For the text-containing cell, return its midpoint in [x, y] coordinate format. 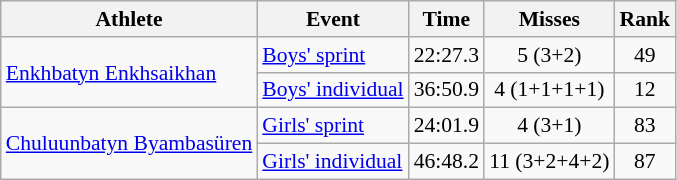
5 (3+2) [549, 55]
87 [646, 162]
83 [646, 126]
36:50.9 [446, 90]
Boys' sprint [332, 55]
Athlete [130, 19]
Girls' sprint [332, 126]
4 (3+1) [549, 126]
46:48.2 [446, 162]
11 (3+2+4+2) [549, 162]
Event [332, 19]
24:01.9 [446, 126]
12 [646, 90]
Time [446, 19]
Girls' individual [332, 162]
22:27.3 [446, 55]
4 (1+1+1+1) [549, 90]
Enkhbatyn Enkhsaikhan [130, 72]
Chuluunbatyn Byambasüren [130, 144]
49 [646, 55]
Rank [646, 19]
Boys' individual [332, 90]
Misses [549, 19]
